Identify which cell holds the provided text, then report its (x, y) central coordinate. 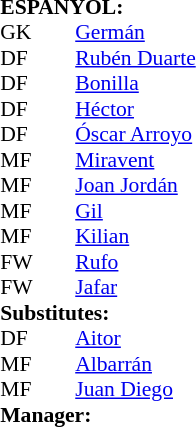
Juan Diego (135, 389)
GK (19, 33)
Héctor (135, 109)
Bonilla (135, 83)
Óscar Arroyo (135, 135)
Gil (135, 211)
Jafar (135, 287)
Joan Jordán (135, 185)
Miravent (135, 160)
Substitutes: (98, 313)
Rufo (135, 262)
Aitor (135, 339)
Rubén Duarte (135, 58)
Albarrán (135, 364)
Kilian (135, 237)
Germán (135, 33)
